Return the (x, y) coordinate for the center point of the cell that contains the specified text.  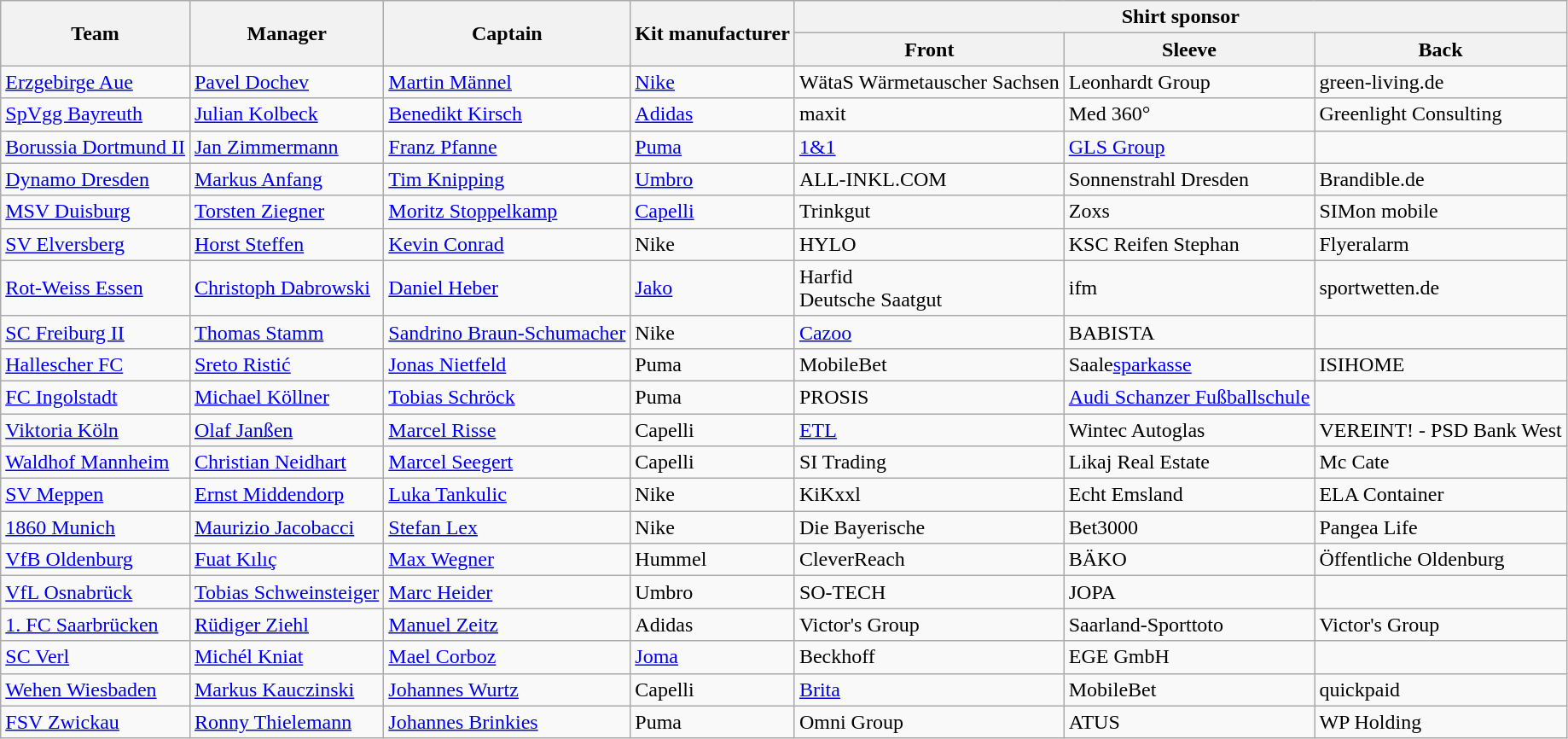
Wintec Autoglas (1189, 429)
Marc Heider (507, 592)
Rüdiger Ziehl (287, 625)
Marcel Risse (507, 429)
Sandrino Braun-Schumacher (507, 332)
Manager (287, 33)
quickpaid (1440, 690)
Hummel (713, 560)
Horst Steffen (287, 244)
SIMon mobile (1440, 212)
ifm (1189, 288)
Jako (713, 288)
Markus Kauczinski (287, 690)
Beckhoff (929, 657)
SV Meppen (96, 495)
Manuel Zeitz (507, 625)
ELA Container (1440, 495)
Med 360° (1189, 114)
Marcel Seegert (507, 463)
Sonnenstrahl Dresden (1189, 179)
Saalesparkasse (1189, 364)
Viktoria Köln (96, 429)
Max Wegner (507, 560)
Trinkgut (929, 212)
SC Freiburg II (96, 332)
Kevin Conrad (507, 244)
1860 Munich (96, 527)
VfL Osnabrück (96, 592)
Olaf Janßen (287, 429)
Pavel Dochev (287, 82)
Ronny Thielemann (287, 722)
Rot-Weiss Essen (96, 288)
Jan Zimmermann (287, 147)
Michael Köllner (287, 397)
Audi Schanzer Fußballschule (1189, 397)
KSC Reifen Stephan (1189, 244)
1&1 (929, 147)
Dynamo Dresden (96, 179)
PROSIS (929, 397)
Jonas Nietfeld (507, 364)
Tobias Schweinsteiger (287, 592)
ALL-INKL.COM (929, 179)
Fuat Kılıç (287, 560)
SO-TECH (929, 592)
Luka Tankulic (507, 495)
VEREINT! - PSD Bank West (1440, 429)
1. FC Saarbrücken (96, 625)
Ernst Middendorp (287, 495)
green-living.de (1440, 82)
Cazoo (929, 332)
Brandible.de (1440, 179)
BABISTA (1189, 332)
BÄKO (1189, 560)
Saarland-Sporttoto (1189, 625)
SC Verl (96, 657)
Flyeralarm (1440, 244)
Mc Cate (1440, 463)
Waldhof Mannheim (96, 463)
Erzgebirge Aue (96, 82)
MSV Duisburg (96, 212)
Julian Kolbeck (287, 114)
FC Ingolstadt (96, 397)
Mael Corboz (507, 657)
Öffentliche Oldenburg (1440, 560)
Bet3000 (1189, 527)
GLS Group (1189, 147)
Hallescher FC (96, 364)
Christian Neidhart (287, 463)
Markus Anfang (287, 179)
HarfidDeutsche Saatgut (929, 288)
EGE GmbH (1189, 657)
Zoxs (1189, 212)
WP Holding (1440, 722)
ISIHOME (1440, 364)
Leonhardt Group (1189, 82)
Johannes Brinkies (507, 722)
Martin Männel (507, 82)
sportwetten.de (1440, 288)
Echt Emsland (1189, 495)
Christoph Dabrowski (287, 288)
Kit manufacturer (713, 33)
Tobias Schröck (507, 397)
FSV Zwickau (96, 722)
JOPA (1189, 592)
Brita (929, 690)
Likaj Real Estate (1189, 463)
Borussia Dortmund II (96, 147)
ETL (929, 429)
VfB Oldenburg (96, 560)
ATUS (1189, 722)
Sreto Ristić (287, 364)
Front (929, 49)
Stefan Lex (507, 527)
Captain (507, 33)
Johannes Wurtz (507, 690)
Moritz Stoppelkamp (507, 212)
Maurizio Jacobacci (287, 527)
maxit (929, 114)
Greenlight Consulting (1440, 114)
Franz Pfanne (507, 147)
Wehen Wiesbaden (96, 690)
Michél Kniat (287, 657)
Team (96, 33)
SI Trading (929, 463)
WätaS Wärmetauscher Sachsen (929, 82)
Daniel Heber (507, 288)
Thomas Stamm (287, 332)
Shirt sponsor (1181, 17)
KiKxxl (929, 495)
Back (1440, 49)
Omni Group (929, 722)
CleverReach (929, 560)
Sleeve (1189, 49)
Torsten Ziegner (287, 212)
SV Elversberg (96, 244)
Pangea Life (1440, 527)
Joma (713, 657)
Tim Knipping (507, 179)
SpVgg Bayreuth (96, 114)
Die Bayerische (929, 527)
Benedikt Kirsch (507, 114)
HYLO (929, 244)
